Locate the cell with the specified text and output its (X, Y) center coordinate. 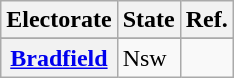
Bradfield (59, 58)
Ref. (206, 20)
State (148, 20)
Nsw (148, 58)
Electorate (59, 20)
